Detect which cell encompasses the target text, then output its (x, y) center coordinate. 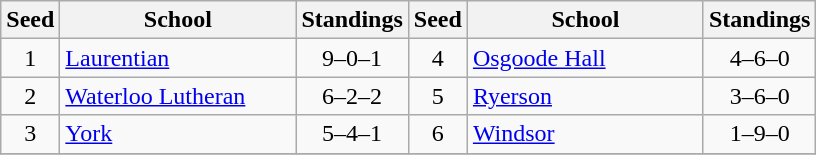
3 (30, 134)
5 (438, 96)
1–9–0 (759, 134)
Waterloo Lutheran (178, 96)
3–6–0 (759, 96)
1 (30, 58)
Osgoode Hall (585, 58)
5–4–1 (352, 134)
4–6–0 (759, 58)
York (178, 134)
6 (438, 134)
2 (30, 96)
Windsor (585, 134)
6–2–2 (352, 96)
9–0–1 (352, 58)
Ryerson (585, 96)
Laurentian (178, 58)
4 (438, 58)
